Provide the (x, y) coordinate of the cell's center where the given text is located.  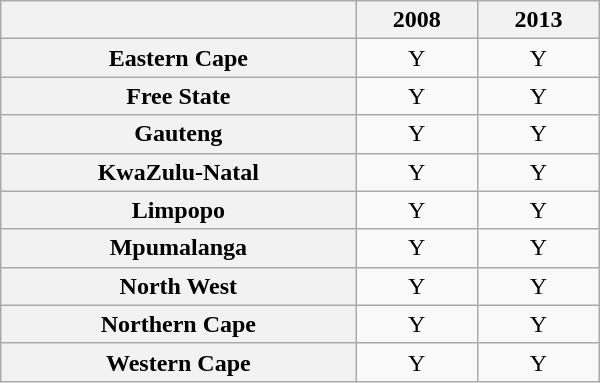
Mpumalanga (178, 248)
Limpopo (178, 210)
Eastern Cape (178, 58)
North West (178, 286)
Free State (178, 96)
Gauteng (178, 134)
KwaZulu-Natal (178, 172)
Northern Cape (178, 324)
2013 (539, 20)
Western Cape (178, 362)
2008 (417, 20)
